Locate the cell with the specified text and output its (x, y) center coordinate. 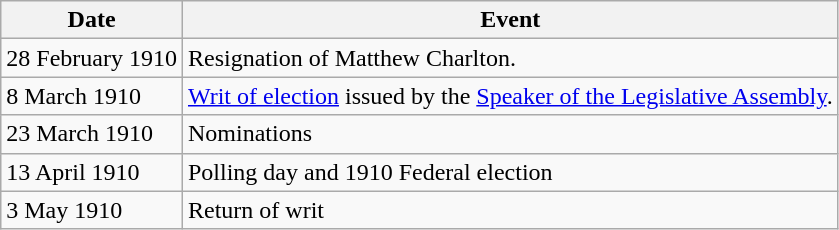
Event (510, 20)
23 March 1910 (92, 134)
28 February 1910 (92, 58)
Polling day and 1910 Federal election (510, 172)
Return of writ (510, 210)
3 May 1910 (92, 210)
13 April 1910 (92, 172)
Resignation of Matthew Charlton. (510, 58)
Date (92, 20)
Writ of election issued by the Speaker of the Legislative Assembly. (510, 96)
Nominations (510, 134)
8 March 1910 (92, 96)
